Output the (x, y) coordinate of the center of the cell containing the given text.  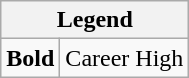
Legend (95, 20)
Career High (124, 58)
Bold (30, 58)
